Detect which cell encompasses the target text, then output its [x, y] center coordinate. 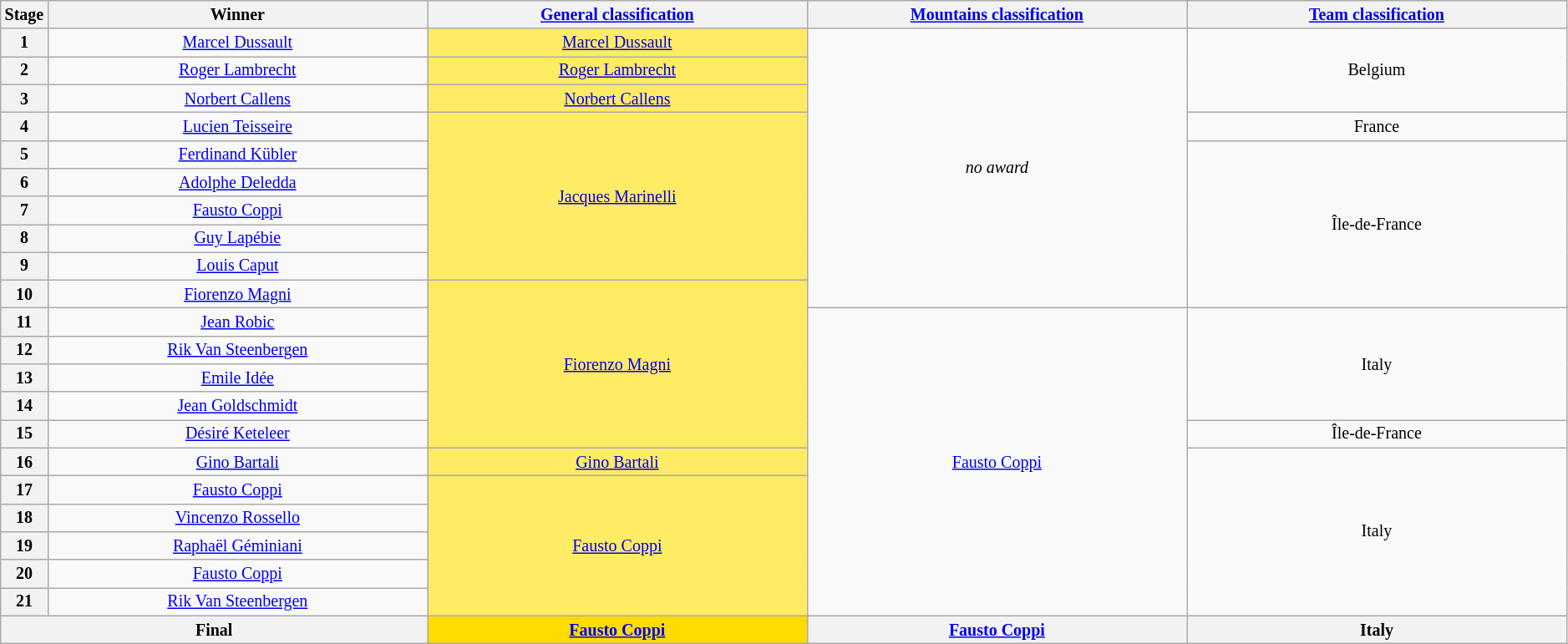
10 [24, 294]
16 [24, 463]
9 [24, 266]
Guy Lapébie [237, 239]
15 [24, 434]
Louis Caput [237, 266]
7 [24, 210]
Adolphe Deledda [237, 182]
18 [24, 518]
5 [24, 154]
Winner [237, 15]
12 [24, 351]
14 [24, 406]
20 [24, 573]
Mountains classification [997, 15]
France [1377, 127]
Jacques Marinelli [618, 197]
1 [24, 43]
Team classification [1377, 15]
Belgium [1377, 71]
6 [24, 182]
Ferdinand Kübler [237, 154]
2 [24, 70]
Jean Goldschmidt [237, 406]
3 [24, 99]
19 [24, 546]
Raphaël Géminiani [237, 546]
Désiré Keteleer [237, 434]
Jean Robic [237, 322]
8 [24, 239]
Vincenzo Rossello [237, 518]
11 [24, 322]
Final [214, 630]
Emile Idée [237, 378]
Lucien Teisseire [237, 127]
Stage [24, 15]
21 [24, 601]
General classification [618, 15]
no award [997, 169]
4 [24, 127]
13 [24, 378]
17 [24, 489]
